Detect which cell encompasses the target text, then output its (x, y) center coordinate. 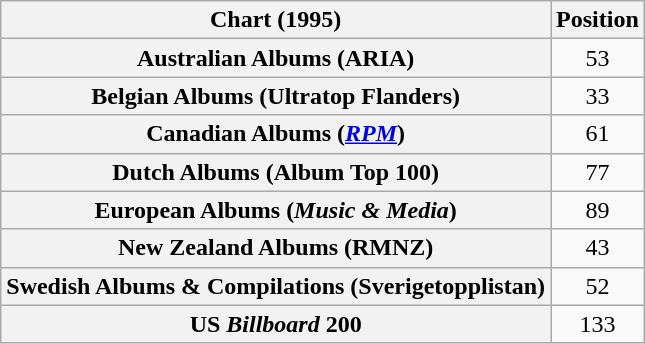
Dutch Albums (Album Top 100) (276, 172)
Position (598, 20)
61 (598, 134)
Australian Albums (ARIA) (276, 58)
Canadian Albums (RPM) (276, 134)
New Zealand Albums (RMNZ) (276, 248)
European Albums (Music & Media) (276, 210)
77 (598, 172)
133 (598, 324)
US Billboard 200 (276, 324)
52 (598, 286)
89 (598, 210)
Swedish Albums & Compilations (Sverigetopplistan) (276, 286)
33 (598, 96)
53 (598, 58)
Chart (1995) (276, 20)
Belgian Albums (Ultratop Flanders) (276, 96)
43 (598, 248)
